Output the (X, Y) coordinate of the center of the cell containing the given text.  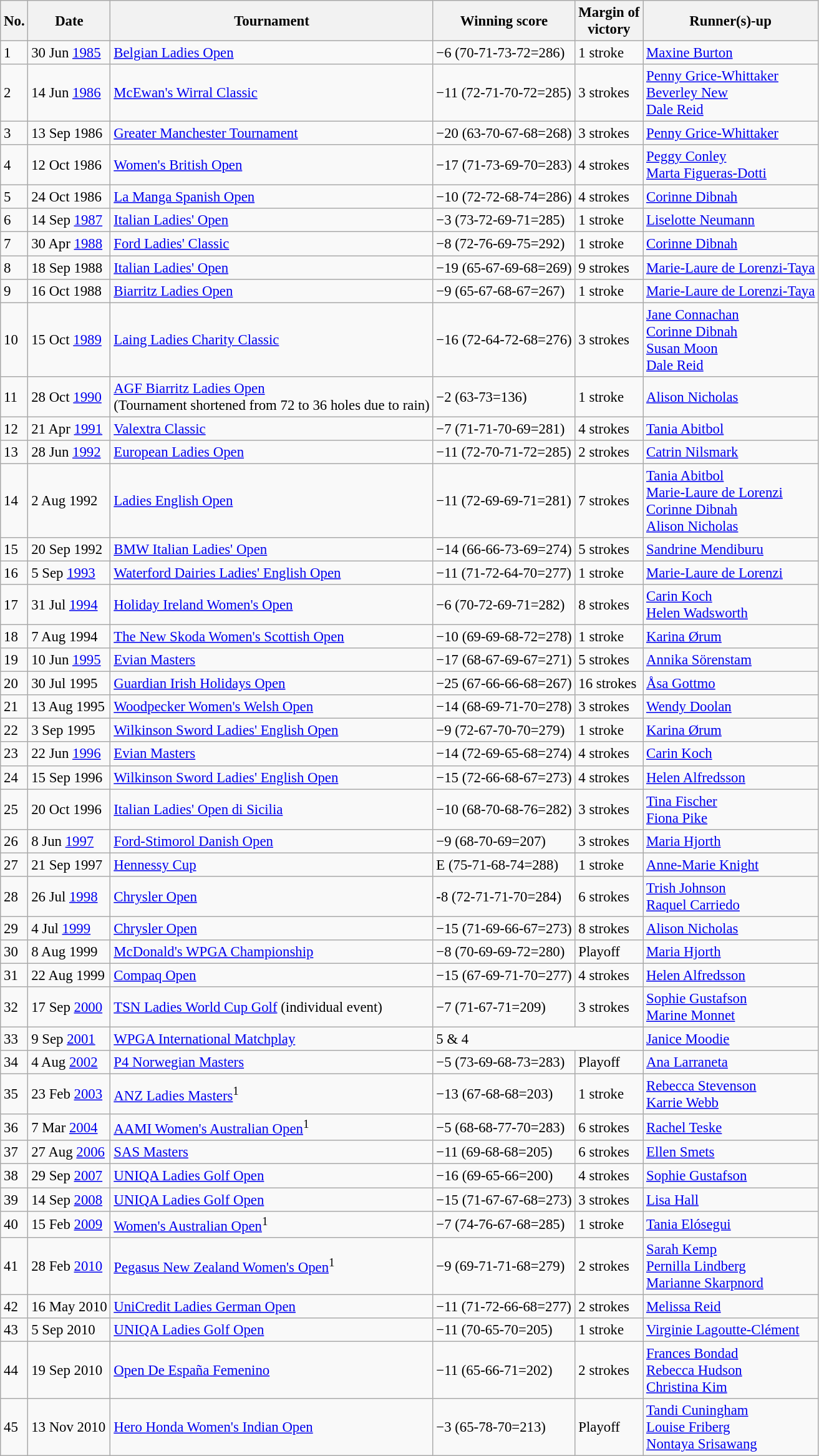
34 (14, 1062)
24 (14, 777)
15 (14, 550)
41 (14, 1266)
8 (14, 268)
5 Sep 1993 (69, 573)
Belgian Ladies Open (272, 53)
−6 (70-71-73-72=286) (504, 53)
Annika Sörenstam (731, 660)
−15 (71-67-67-68=273) (504, 1200)
−11 (69-68-68=205) (504, 1152)
Carin Koch Helen Wadsworth (731, 605)
Rebecca Stevenson Karrie Webb (731, 1094)
5 Sep 2010 (69, 1330)
−10 (72-72-68-74=286) (504, 197)
Guardian Irish Holidays Open (272, 684)
−13 (67-68-68=203) (504, 1094)
22 Aug 1999 (69, 975)
Catrin Nilsmark (731, 452)
Biarritz Ladies Open (272, 291)
Penny Grice-Whittaker Beverley New Dale Reid (731, 93)
Åsa Gottmo (731, 684)
20 Sep 1992 (69, 550)
2 Aug 1992 (69, 500)
Sandrine Mendiburu (731, 550)
La Manga Spanish Open (272, 197)
−14 (72-69-65-68=274) (504, 754)
31 Jul 1994 (69, 605)
21 Sep 1997 (69, 865)
22 Jun 1996 (69, 754)
−10 (68-70-68-76=282) (504, 810)
18 Sep 1988 (69, 268)
13 Sep 1986 (69, 133)
−7 (71-67-71=209) (504, 1007)
Runner(s)-up (731, 21)
9 strokes (609, 268)
McEwan's Wirral Classic (272, 93)
30 (14, 952)
35 (14, 1094)
−17 (71-73-69-70=283) (504, 165)
9 Sep 2001 (69, 1039)
8 Aug 1999 (69, 952)
−11 (72-70-71-72=285) (504, 452)
−5 (73-69-68-73=283) (504, 1062)
4 Jul 1999 (69, 928)
Date (69, 21)
5 & 4 (538, 1039)
1 (14, 53)
12 Oct 1986 (69, 165)
Tania Abitbol (731, 429)
8 Jun 1997 (69, 841)
7 Aug 1994 (69, 637)
30 Jun 1985 (69, 53)
4 Aug 2002 (69, 1062)
32 (14, 1007)
38 (14, 1176)
−15 (71-69-66-67=273) (504, 928)
−8 (70-69-69-72=280) (504, 952)
−11 (72-69-69-71=281) (504, 500)
Penny Grice-Whittaker (731, 133)
−16 (72-64-72-68=276) (504, 339)
−19 (65-67-69-68=269) (504, 268)
−2 (63-73=136) (504, 397)
14 Sep 2008 (69, 1200)
21 (14, 707)
Tournament (272, 21)
16 May 2010 (69, 1306)
17 Sep 2000 (69, 1007)
−7 (74-76-67-68=285) (504, 1224)
Margin ofvictory (609, 21)
2 (14, 93)
Sophie Gustafson Marine Monnet (731, 1007)
44 (14, 1370)
Compaq Open (272, 975)
21 Apr 1991 (69, 429)
-8 (72-71-71-70=284) (504, 897)
P4 Norwegian Masters (272, 1062)
−16 (69-65-66=200) (504, 1176)
5 (14, 197)
27 Aug 2006 (69, 1152)
Ana Larraneta (731, 1062)
Ellen Smets (731, 1152)
UniCredit Ladies German Open (272, 1306)
TSN Ladies World Cup Golf (individual event) (272, 1007)
15 Oct 1989 (69, 339)
Liselotte Neumann (731, 220)
31 (14, 975)
Anne-Marie Knight (731, 865)
43 (14, 1330)
Italian Ladies' Open di Sicilia (272, 810)
−11 (71-72-66-68=277) (504, 1306)
−14 (68-69-71-70=278) (504, 707)
Greater Manchester Tournament (272, 133)
22 (14, 730)
27 (14, 865)
Winning score (504, 21)
Peggy Conley Marta Figueras-Dotti (731, 165)
−11 (71-72-64-70=277) (504, 573)
−11 (65-66-71=202) (504, 1370)
14 Jun 1986 (69, 93)
Sophie Gustafson (731, 1176)
9 (14, 291)
Laing Ladies Charity Classic (272, 339)
Women's British Open (272, 165)
23 (14, 754)
BMW Italian Ladies' Open (272, 550)
Ford Ladies' Classic (272, 244)
3 (14, 133)
14 Sep 1987 (69, 220)
−9 (69-71-71-68=279) (504, 1266)
30 Jul 1995 (69, 684)
26 (14, 841)
AGF Biarritz Ladies Open(Tournament shortened from 72 to 36 holes due to rain) (272, 397)
19 (14, 660)
30 Apr 1988 (69, 244)
Hennessy Cup (272, 865)
10 (14, 339)
Waterford Dairies Ladies' English Open (272, 573)
20 Oct 1996 (69, 810)
Virginie Lagoutte-Clément (731, 1330)
13 (14, 452)
McDonald's WPGA Championship (272, 952)
28 Feb 2010 (69, 1266)
20 (14, 684)
−10 (69-69-68-72=278) (504, 637)
4 (14, 165)
Trish Johnson Raquel Carriedo (731, 897)
−7 (71-71-70-69=281) (504, 429)
16 (14, 573)
European Ladies Open (272, 452)
Frances Bondad Rebecca Hudson Christina Kim (731, 1370)
Maxine Burton (731, 53)
26 Jul 1998 (69, 897)
Tania Abitbol Marie-Laure de Lorenzi Corinne Dibnah Alison Nicholas (731, 500)
37 (14, 1152)
16 Oct 1988 (69, 291)
Marie-Laure de Lorenzi (731, 573)
11 (14, 397)
13 Nov 2010 (69, 1427)
−3 (73-72-69-71=285) (504, 220)
Ford-Stimorol Danish Open (272, 841)
17 (14, 605)
28 (14, 897)
Holiday Ireland Women's Open (272, 605)
−9 (68-70-69=207) (504, 841)
−25 (67-66-66-68=267) (504, 684)
12 (14, 429)
−3 (65-78-70=213) (504, 1427)
−11 (72-71-70-72=285) (504, 93)
33 (14, 1039)
Tina Fischer Fiona Pike (731, 810)
13 Aug 1995 (69, 707)
14 (14, 500)
WPGA International Matchplay (272, 1039)
−11 (70-65-70=205) (504, 1330)
42 (14, 1306)
Carin Koch (731, 754)
3 Sep 1995 (69, 730)
−8 (72-76-69-75=292) (504, 244)
6 (14, 220)
Hero Honda Women's Indian Open (272, 1427)
45 (14, 1427)
Pegasus New Zealand Women's Open1 (272, 1266)
No. (14, 21)
ANZ Ladies Masters1 (272, 1094)
Rachel Teske (731, 1127)
15 Sep 1996 (69, 777)
−14 (66-66-73-69=274) (504, 550)
−17 (68-67-69-67=271) (504, 660)
−9 (72-67-70-70=279) (504, 730)
−5 (68-68-77-70=283) (504, 1127)
19 Sep 2010 (69, 1370)
Sarah Kemp Pernilla Lindberg Marianne Skarpnord (731, 1266)
39 (14, 1200)
SAS Masters (272, 1152)
Women's Australian Open1 (272, 1224)
16 strokes (609, 684)
−15 (67-69-71-70=277) (504, 975)
29 (14, 928)
Ladies English Open (272, 500)
36 (14, 1127)
E (75-71-68-74=288) (504, 865)
−20 (63-70-67-68=268) (504, 133)
Wendy Doolan (731, 707)
7 strokes (609, 500)
29 Sep 2007 (69, 1176)
24 Oct 1986 (69, 197)
15 Feb 2009 (69, 1224)
Melissa Reid (731, 1306)
40 (14, 1224)
Woodpecker Women's Welsh Open (272, 707)
Lisa Hall (731, 1200)
Janice Moodie (731, 1039)
−9 (65-67-68-67=267) (504, 291)
23 Feb 2003 (69, 1094)
−15 (72-66-68-67=273) (504, 777)
Tania Elósegui (731, 1224)
28 Oct 1990 (69, 397)
25 (14, 810)
28 Jun 1992 (69, 452)
Valextra Classic (272, 429)
18 (14, 637)
−6 (70-72-69-71=282) (504, 605)
Open De España Femenino (272, 1370)
7 (14, 244)
Jane Connachan Corinne Dibnah Susan Moon Dale Reid (731, 339)
10 Jun 1995 (69, 660)
The New Skoda Women's Scottish Open (272, 637)
AAMI Women's Australian Open1 (272, 1127)
Tandi Cuningham Louise Friberg Nontaya Srisawang (731, 1427)
7 Mar 2004 (69, 1127)
